Extract the [X, Y] coordinate from the center of the cell holding the provided text.  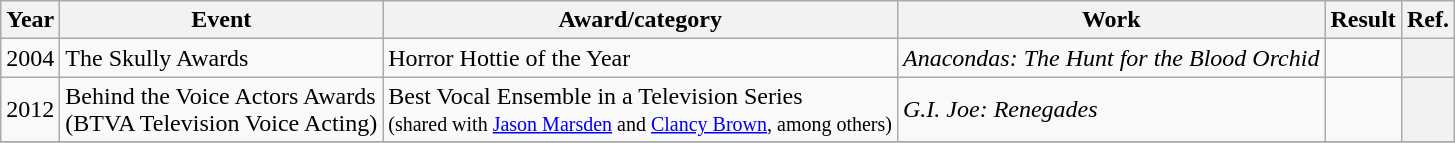
Best Vocal Ensemble in a Television Series(shared with Jason Marsden and Clancy Brown, among others) [640, 110]
Horror Hottie of the Year [640, 58]
Ref. [1428, 20]
2004 [30, 58]
Award/category [640, 20]
Behind the Voice Actors Awards(BTVA Television Voice Acting) [222, 110]
Event [222, 20]
Anacondas: The Hunt for the Blood Orchid [1110, 58]
2012 [30, 110]
G.I. Joe: Renegades [1110, 110]
Year [30, 20]
Work [1110, 20]
Result [1363, 20]
The Skully Awards [222, 58]
